Capture the cell that displays the provided text and extract its (x, y) central coordinate. 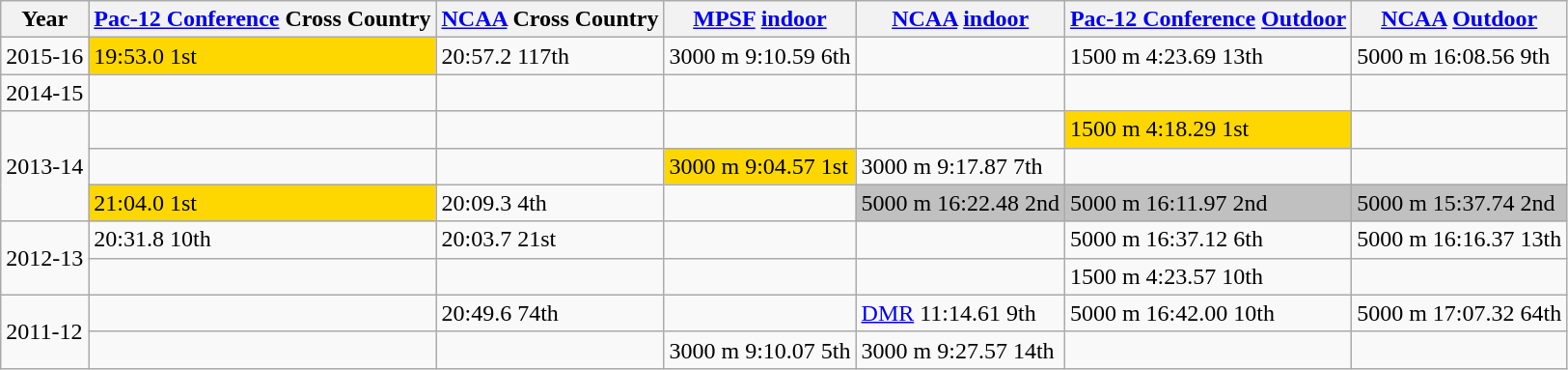
3000 m 9:27.57 14th (960, 350)
5000 m 16:11.97 2nd (1208, 203)
19:53.0 1st (262, 56)
2014-15 (44, 93)
5000 m 16:22.48 2nd (960, 203)
20:09.3 4th (550, 203)
20:57.2 117th (550, 56)
3000 m 9:04.57 1st (760, 166)
5000 m 16:42.00 10th (1208, 313)
5000 m 15:37.74 2nd (1459, 203)
20:03.7 21st (550, 240)
1500 m 4:23.69 13th (1208, 56)
Pac-12 Conference Outdoor (1208, 19)
3000 m 9:10.07 5th (760, 350)
20:49.6 74th (550, 313)
2015-16 (44, 56)
21:04.0 1st (262, 203)
NCAA indoor (960, 19)
5000 m 17:07.32 64th (1459, 313)
Year (44, 19)
2013-14 (44, 166)
3000 m 9:10.59 6th (760, 56)
MPSF indoor (760, 19)
5000 m 16:16.37 13th (1459, 240)
5000 m 16:08.56 9th (1459, 56)
DMR 11:14.61 9th (960, 313)
1500 m 4:18.29 1st (1208, 129)
NCAA Cross Country (550, 19)
2011-12 (44, 331)
Pac-12 Conference Cross Country (262, 19)
20:31.8 10th (262, 240)
2012-13 (44, 258)
NCAA Outdoor (1459, 19)
1500 m 4:23.57 10th (1208, 276)
3000 m 9:17.87 7th (960, 166)
5000 m 16:37.12 6th (1208, 240)
